Find where the given text appears and provide that cell's center as [x, y] coordinate. 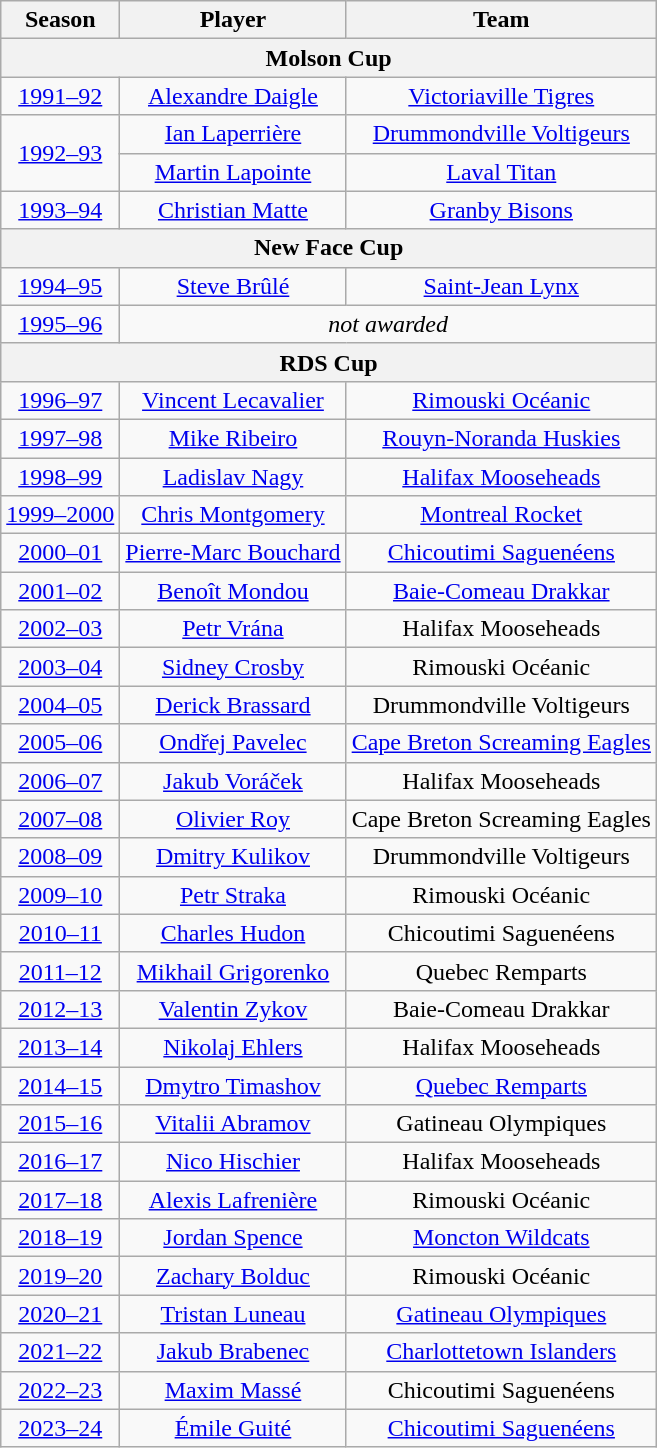
Zachary Bolduc [233, 1276]
Saint-Jean Lynx [501, 286]
Tristan Luneau [233, 1314]
1996–97 [60, 400]
1999–2000 [60, 515]
Jordan Spence [233, 1238]
2018–19 [60, 1238]
Martin Lapointe [233, 172]
2002–03 [60, 629]
Benoît Mondou [233, 591]
Derick Brassard [233, 705]
1994–95 [60, 286]
Dmytro Timashov [233, 1085]
Season [60, 20]
2013–14 [60, 1047]
Moncton Wildcats [501, 1238]
Alexandre Daigle [233, 96]
Mikhail Grigorenko [233, 971]
2020–21 [60, 1314]
Olivier Roy [233, 819]
2021–22 [60, 1352]
Christian Matte [233, 210]
Maxim Massé [233, 1390]
Team [501, 20]
2007–08 [60, 819]
Rouyn-Noranda Huskies [501, 438]
Vincent Lecavalier [233, 400]
Pierre-Marc Bouchard [233, 553]
not awarded [388, 324]
2005–06 [60, 743]
New Face Cup [329, 248]
2011–12 [60, 971]
2016–17 [60, 1162]
Dmitry Kulikov [233, 857]
Jakub Voráček [233, 781]
1993–94 [60, 210]
2019–20 [60, 1276]
Petr Vrána [233, 629]
2008–09 [60, 857]
Charles Hudon [233, 933]
Steve Brûlé [233, 286]
2000–01 [60, 553]
Ian Laperrière [233, 134]
Petr Straka [233, 895]
Sidney Crosby [233, 667]
Chris Montgomery [233, 515]
2010–11 [60, 933]
Charlottetown Islanders [501, 1352]
Laval Titan [501, 172]
2012–13 [60, 1009]
1992–93 [60, 153]
Victoriaville Tigres [501, 96]
2003–04 [60, 667]
Montreal Rocket [501, 515]
2015–16 [60, 1124]
Valentin Zykov [233, 1009]
2006–07 [60, 781]
Granby Bisons [501, 210]
2001–02 [60, 591]
Alexis Lafrenière [233, 1200]
2004–05 [60, 705]
Nikolaj Ehlers [233, 1047]
Ondřej Pavelec [233, 743]
Ladislav Nagy [233, 477]
1995–96 [60, 324]
1991–92 [60, 96]
1997–98 [60, 438]
Molson Cup [329, 58]
Nico Hischier [233, 1162]
Player [233, 20]
2022–23 [60, 1390]
Mike Ribeiro [233, 438]
2009–10 [60, 895]
Vitalii Abramov [233, 1124]
Jakub Brabenec [233, 1352]
2023–24 [60, 1428]
RDS Cup [329, 362]
2014–15 [60, 1085]
2017–18 [60, 1200]
1998–99 [60, 477]
Émile Guité [233, 1428]
